Find where the given text appears and provide that cell's center as (X, Y) coordinate. 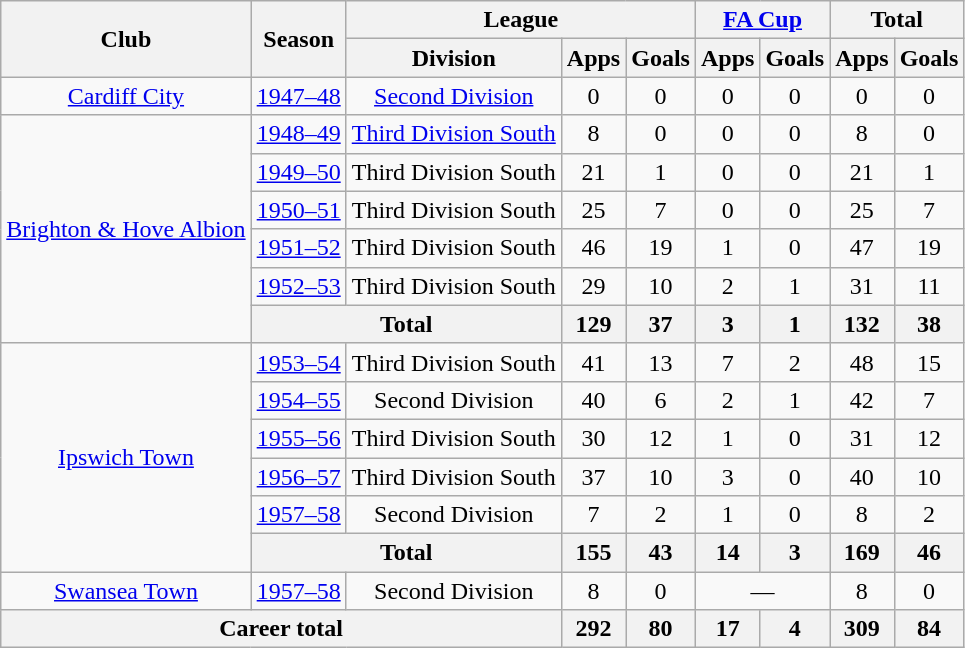
47 (862, 248)
15 (929, 362)
1947–48 (298, 96)
Swansea Town (126, 591)
1951–52 (298, 248)
155 (593, 553)
Division (454, 58)
13 (661, 362)
Season (298, 39)
4 (795, 629)
League (520, 20)
129 (593, 324)
309 (862, 629)
80 (661, 629)
29 (593, 286)
132 (862, 324)
48 (862, 362)
38 (929, 324)
1954–55 (298, 400)
84 (929, 629)
Career total (282, 629)
FA Cup (762, 20)
1955–56 (298, 438)
17 (727, 629)
1950–51 (298, 210)
1956–57 (298, 477)
169 (862, 553)
Club (126, 39)
42 (862, 400)
30 (593, 438)
Cardiff City (126, 96)
292 (593, 629)
1953–54 (298, 362)
Brighton & Hove Albion (126, 229)
1948–49 (298, 134)
1952–53 (298, 286)
1949–50 (298, 172)
43 (661, 553)
Ipswich Town (126, 457)
11 (929, 286)
6 (661, 400)
41 (593, 362)
— (762, 591)
14 (727, 553)
